Scan for the cell matching the given text and deliver its (X, Y) coordinate at center. 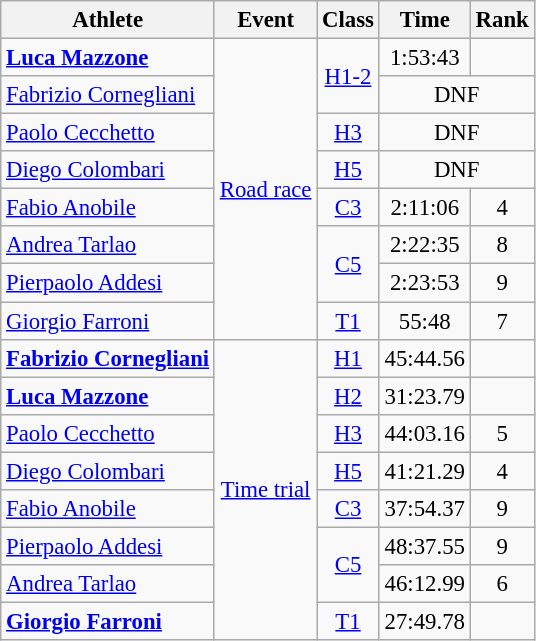
41:21.29 (424, 471)
44:03.16 (424, 433)
Rank (502, 20)
Time trial (265, 490)
Class (348, 20)
7 (502, 321)
H1-2 (348, 76)
31:23.79 (424, 396)
Time (424, 20)
1:53:43 (424, 58)
Athlete (108, 20)
46:12.99 (424, 584)
H2 (348, 396)
48:37.55 (424, 546)
H1 (348, 358)
6 (502, 584)
5 (502, 433)
Event (265, 20)
2:11:06 (424, 208)
Road race (265, 190)
8 (502, 245)
55:48 (424, 321)
37:54.37 (424, 509)
2:23:53 (424, 283)
2:22:35 (424, 245)
45:44.56 (424, 358)
27:49.78 (424, 621)
